Capture the cell that displays the provided text and extract its (x, y) central coordinate. 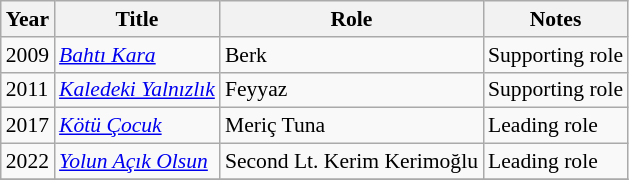
2022 (28, 162)
2011 (28, 90)
Notes (556, 19)
Berk (352, 55)
Role (352, 19)
Feyyaz (352, 90)
2009 (28, 55)
Title (137, 19)
Yolun Açık Olsun (137, 162)
2017 (28, 126)
Second Lt. Kerim Kerimoğlu (352, 162)
Meriç Tuna (352, 126)
Bahtı Kara (137, 55)
Year (28, 19)
Kaledeki Yalnızlık (137, 90)
Kötü Çocuk (137, 126)
